Determine the [X, Y] coordinate at the center of the cell enclosing the given text.  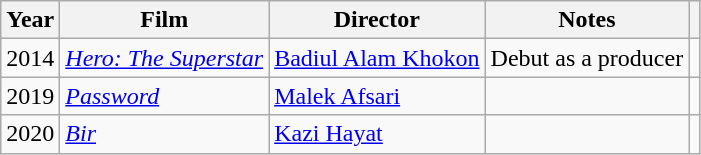
Bir [164, 134]
Year [30, 20]
Debut as a producer [587, 58]
2019 [30, 96]
Password [164, 96]
Notes [587, 20]
2014 [30, 58]
2020 [30, 134]
Badiul Alam Khokon [377, 58]
Director [377, 20]
Kazi Hayat [377, 134]
Malek Afsari [377, 96]
Hero: The Superstar [164, 58]
Film [164, 20]
